Find where the given text appears and provide that cell's center as (x, y) coordinate. 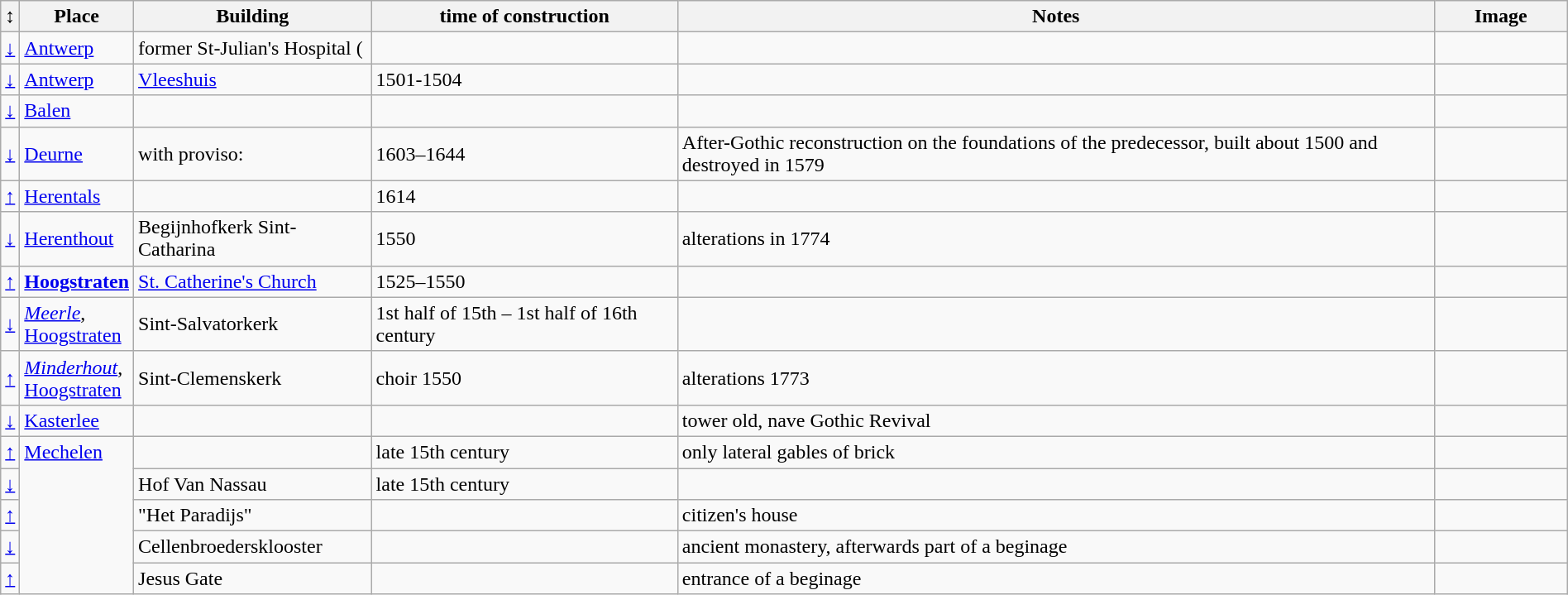
citizen's house (1055, 516)
Deurne (77, 154)
"Het Paradijs" (253, 516)
1525–1550 (524, 281)
1550 (524, 238)
only lateral gables of brick (1055, 452)
tower old, nave Gothic Revival (1055, 420)
with proviso: (253, 154)
1603–1644 (524, 154)
alterations 1773 (1055, 377)
St. Catherine's Church (253, 281)
former St-Julian's Hospital ( (253, 48)
Place (77, 17)
Cellenbroedersklooster (253, 547)
Jesus Gate (253, 578)
1614 (524, 196)
Minderhout,Hoogstraten (77, 377)
Meerle,Hoogstraten (77, 324)
↕ (10, 17)
After-Gothic reconstruction on the foundations of the predecessor, built about 1500 and destroyed in 1579 (1055, 154)
entrance of a beginage (1055, 578)
Hof Van Nassau (253, 484)
Herentals (77, 196)
Herenthout (77, 238)
Vleeshuis (253, 79)
Kasterlee (77, 420)
Sint-Clemenskerk (253, 377)
choir 1550 (524, 377)
Image (1500, 17)
Mechelen (77, 515)
Hoogstraten (77, 281)
Balen (77, 111)
Notes (1055, 17)
1501-1504 (524, 79)
alterations in 1774 (1055, 238)
1st half of 15th – 1st half of 16th century (524, 324)
Building (253, 17)
ancient monastery, afterwards part of a beginage (1055, 547)
time of construction (524, 17)
Sint-Salvatorkerk (253, 324)
Begijnhofkerk Sint-Catharina (253, 238)
